Return [x, y] of the center of cell containing provided text 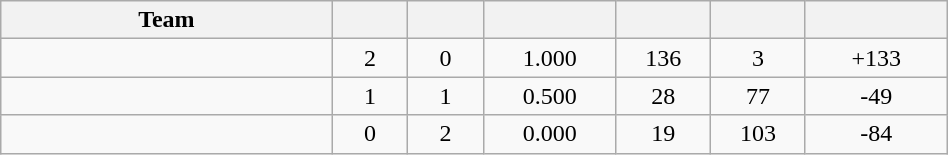
Team [166, 20]
+133 [876, 58]
103 [758, 134]
19 [664, 134]
0.500 [549, 96]
-84 [876, 134]
136 [664, 58]
3 [758, 58]
28 [664, 96]
77 [758, 96]
-49 [876, 96]
0.000 [549, 134]
1.000 [549, 58]
